Find where the given text appears and provide that cell's center as (x, y) coordinate. 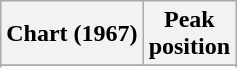
Chart (1967) (72, 34)
Peakposition (189, 34)
